Capture the cell that displays the provided text and extract its [x, y] central coordinate. 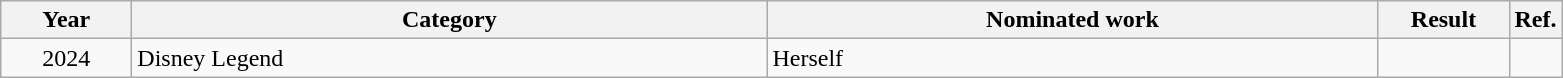
Category [450, 20]
Disney Legend [450, 58]
Herself [1072, 58]
Ref. [1536, 20]
2024 [66, 58]
Result [1444, 20]
Nominated work [1072, 20]
Year [66, 20]
